Locate the cell with the specified text and output its [x, y] center coordinate. 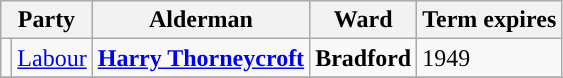
Ward [364, 20]
Labour [52, 58]
Bradford [364, 58]
Term expires [490, 20]
Party [46, 20]
Alderman [200, 20]
Harry Thorneycroft [200, 58]
1949 [490, 58]
